Locate the cell with the specified text and output its [x, y] center coordinate. 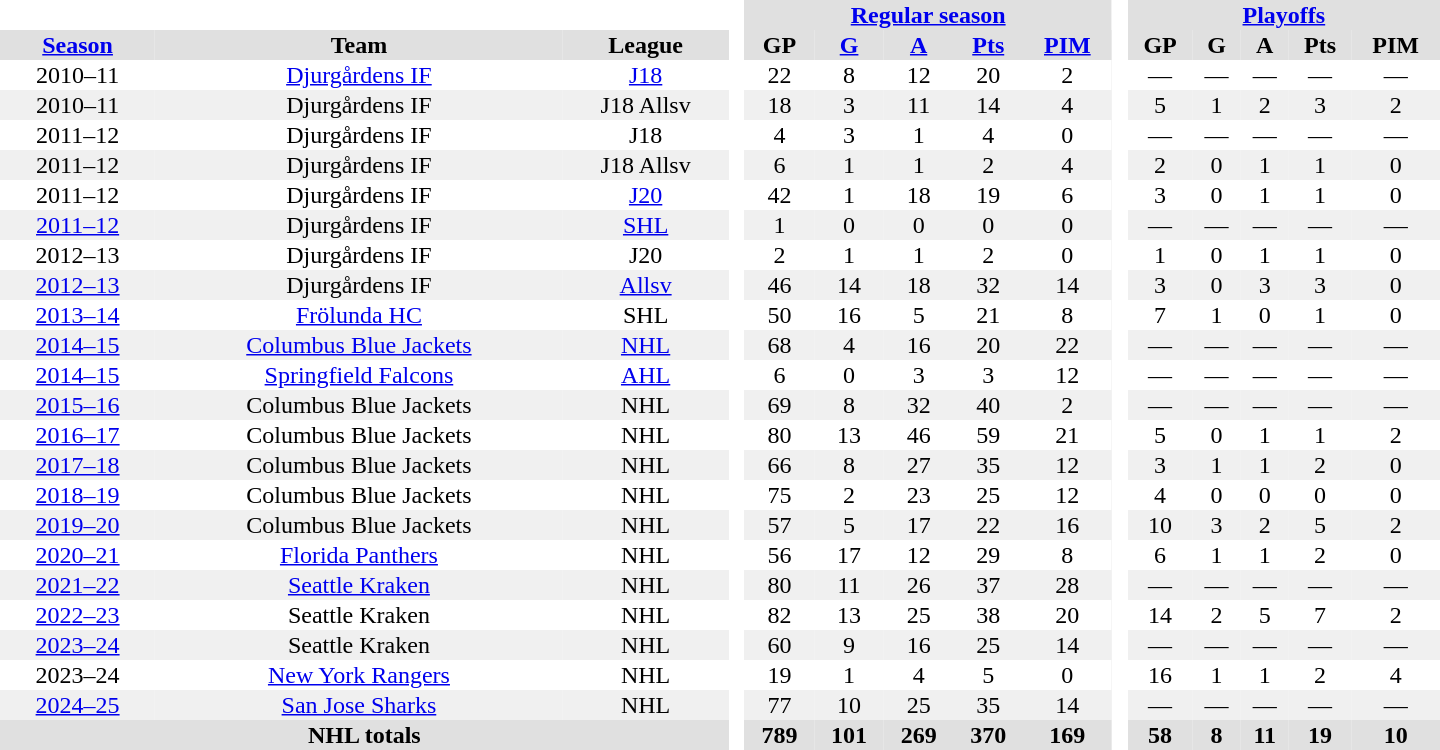
Team [358, 45]
789 [780, 735]
Springfield Falcons [358, 375]
77 [780, 705]
57 [780, 525]
23 [919, 495]
101 [849, 735]
169 [1068, 735]
2015–16 [78, 405]
37 [988, 585]
2019–20 [78, 525]
2022–23 [78, 615]
AHL [646, 375]
75 [780, 495]
Season [78, 45]
42 [780, 195]
370 [988, 735]
58 [1160, 735]
269 [919, 735]
2017–18 [78, 465]
San Jose Sharks [358, 705]
2020–21 [78, 555]
69 [780, 405]
Allsv [646, 285]
26 [919, 585]
56 [780, 555]
50 [780, 315]
68 [780, 345]
2018–19 [78, 495]
2013–14 [78, 315]
Florida Panthers [358, 555]
2021–22 [78, 585]
60 [780, 645]
Frölunda HC [358, 315]
Regular season [928, 15]
2016–17 [78, 435]
League [646, 45]
Playoffs [1284, 15]
9 [849, 645]
38 [988, 615]
28 [1068, 585]
66 [780, 465]
NHL totals [364, 735]
82 [780, 615]
27 [919, 465]
29 [988, 555]
40 [988, 405]
2024–25 [78, 705]
New York Rangers [358, 675]
59 [988, 435]
